Scan for the cell matching the given text and deliver its (X, Y) coordinate at center. 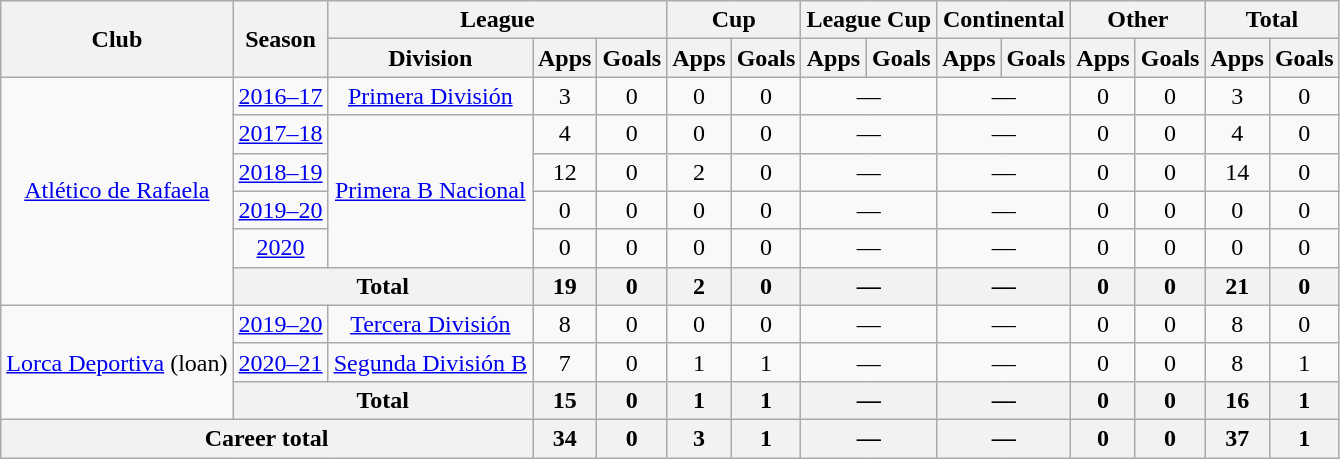
Other (1138, 20)
Continental (1004, 20)
Cup (734, 20)
Season (280, 39)
Primera B Nacional (430, 191)
Club (117, 39)
Segunda División B (430, 362)
37 (1237, 438)
Career total (267, 438)
2017–18 (280, 134)
2018–19 (280, 172)
19 (564, 286)
Tercera División (430, 324)
2016–17 (280, 96)
Division (430, 58)
2020 (280, 248)
14 (1237, 172)
Primera División (430, 96)
15 (564, 400)
7 (564, 362)
34 (564, 438)
League (498, 20)
Lorca Deportiva (loan) (117, 362)
League Cup (869, 20)
16 (1237, 400)
Atlético de Rafaela (117, 191)
21 (1237, 286)
2020–21 (280, 362)
12 (564, 172)
